Capture the cell that displays the provided text and extract its (x, y) central coordinate. 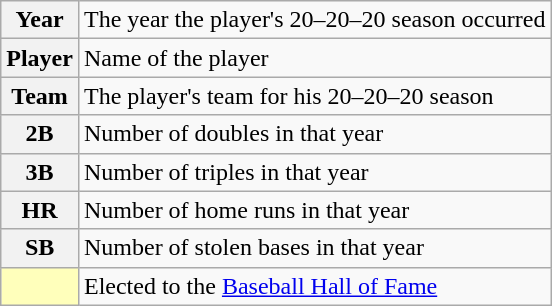
2B (40, 134)
Name of the player (314, 58)
The year the player's 20–20–20 season occurred (314, 20)
Number of stolen bases in that year (314, 248)
Number of home runs in that year (314, 210)
Team (40, 96)
Elected to the Baseball Hall of Fame (314, 286)
3B (40, 172)
Number of doubles in that year (314, 134)
Player (40, 58)
Year (40, 20)
Number of triples in that year (314, 172)
SB (40, 248)
The player's team for his 20–20–20 season (314, 96)
HR (40, 210)
